Search for the cell housing the specified text and yield its (x, y) center coordinate. 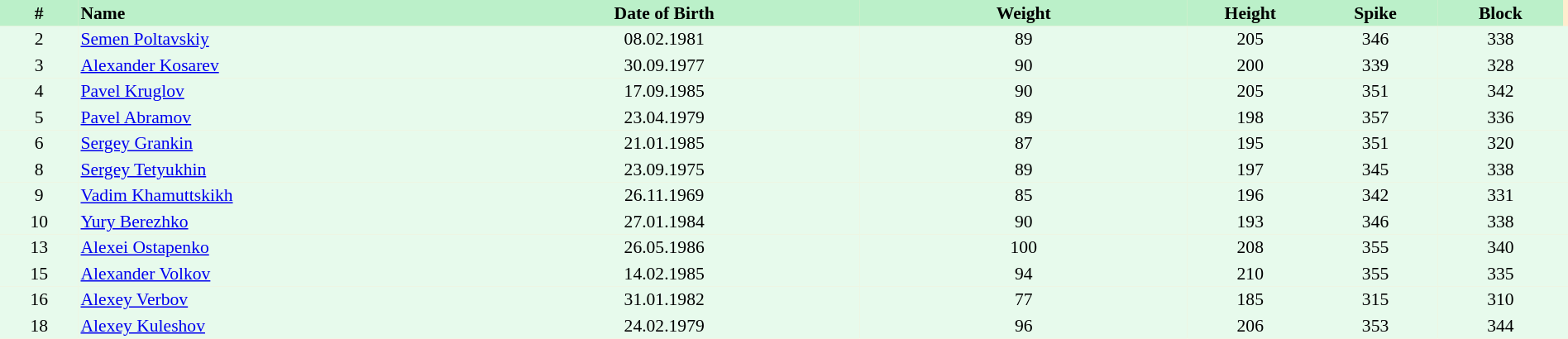
26.05.1986 (664, 248)
193 (1250, 222)
21.01.1985 (664, 144)
Alexei Ostapenko (273, 248)
Spike (1374, 13)
87 (1024, 144)
Date of Birth (664, 13)
2 (39, 40)
Block (1500, 13)
13 (39, 248)
200 (1250, 65)
196 (1250, 195)
Sergey Tetyukhin (273, 169)
10 (39, 222)
195 (1250, 144)
353 (1374, 326)
Pavel Abramov (273, 117)
357 (1374, 117)
210 (1250, 274)
198 (1250, 117)
Name (273, 13)
77 (1024, 299)
185 (1250, 299)
08.02.1981 (664, 40)
340 (1500, 248)
26.11.1969 (664, 195)
# (39, 13)
23.04.1979 (664, 117)
8 (39, 169)
30.09.1977 (664, 65)
6 (39, 144)
344 (1500, 326)
100 (1024, 248)
94 (1024, 274)
5 (39, 117)
4 (39, 91)
Yury Berezhko (273, 222)
Pavel Kruglov (273, 91)
197 (1250, 169)
328 (1500, 65)
Alexey Verbov (273, 299)
339 (1374, 65)
31.01.1982 (664, 299)
Alexander Volkov (273, 274)
Alexander Kosarev (273, 65)
310 (1500, 299)
24.02.1979 (664, 326)
96 (1024, 326)
17.09.1985 (664, 91)
Vadim Khamuttskikh (273, 195)
Sergey Grankin (273, 144)
23.09.1975 (664, 169)
206 (1250, 326)
208 (1250, 248)
336 (1500, 117)
Alexey Kuleshov (273, 326)
18 (39, 326)
335 (1500, 274)
345 (1374, 169)
27.01.1984 (664, 222)
315 (1374, 299)
3 (39, 65)
Semen Poltavskiy (273, 40)
15 (39, 274)
9 (39, 195)
14.02.1985 (664, 274)
16 (39, 299)
320 (1500, 144)
Height (1250, 13)
331 (1500, 195)
Weight (1024, 13)
85 (1024, 195)
